Provide the [x, y] coordinate of the cell's center where the given text is located.  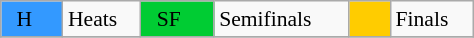
Semifinals [282, 19]
SF [178, 19]
Heats [102, 19]
Finals [432, 19]
H [32, 19]
